Locate the cell with the specified text and output its (X, Y) center coordinate. 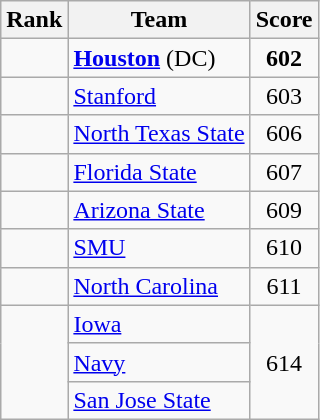
Arizona State (159, 210)
SMU (159, 248)
Florida State (159, 172)
602 (284, 58)
Score (284, 20)
North Carolina (159, 286)
Navy (159, 362)
609 (284, 210)
San Jose State (159, 400)
611 (284, 286)
Houston (DC) (159, 58)
603 (284, 96)
Rank (34, 20)
606 (284, 134)
Team (159, 20)
607 (284, 172)
610 (284, 248)
614 (284, 362)
Stanford (159, 96)
North Texas State (159, 134)
Iowa (159, 324)
